Find where the given text appears and provide that cell's center as (x, y) coordinate. 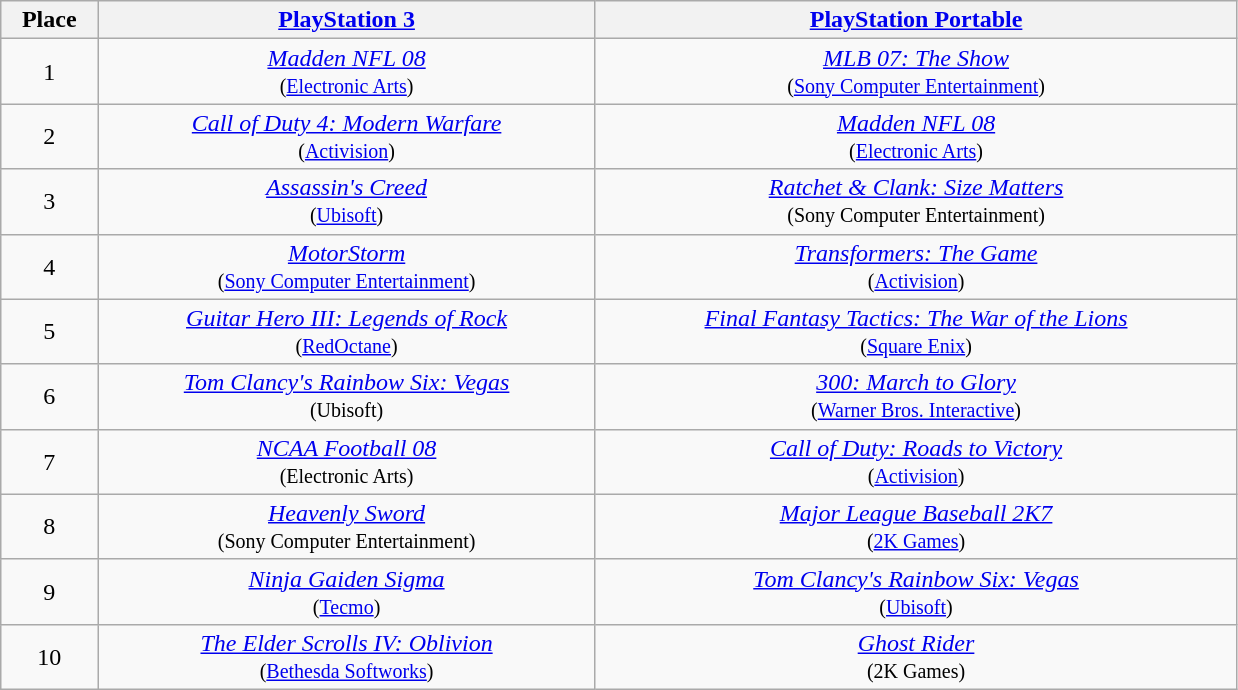
Place (50, 20)
Ninja Gaiden Sigma(Tecmo) (347, 592)
Transformers: The Game(Activision) (916, 266)
Major League Baseball 2K7(2K Games) (916, 526)
PlayStation 3 (347, 20)
Ratchet & Clank: Size Matters(Sony Computer Entertainment) (916, 202)
7 (50, 462)
PlayStation Portable (916, 20)
1 (50, 72)
Guitar Hero III: Legends of Rock(RedOctane) (347, 332)
Assassin's Creed(Ubisoft) (347, 202)
Call of Duty: Roads to Victory(Activision) (916, 462)
6 (50, 396)
10 (50, 656)
Heavenly Sword(Sony Computer Entertainment) (347, 526)
300: March to Glory(Warner Bros. Interactive) (916, 396)
The Elder Scrolls IV: Oblivion(Bethesda Softworks) (347, 656)
4 (50, 266)
8 (50, 526)
2 (50, 136)
3 (50, 202)
Final Fantasy Tactics: The War of the Lions(Square Enix) (916, 332)
9 (50, 592)
Call of Duty 4: Modern Warfare(Activision) (347, 136)
MLB 07: The Show(Sony Computer Entertainment) (916, 72)
MotorStorm(Sony Computer Entertainment) (347, 266)
NCAA Football 08(Electronic Arts) (347, 462)
5 (50, 332)
Ghost Rider(2K Games) (916, 656)
